Detect which cell encompasses the target text, then output its [X, Y] center coordinate. 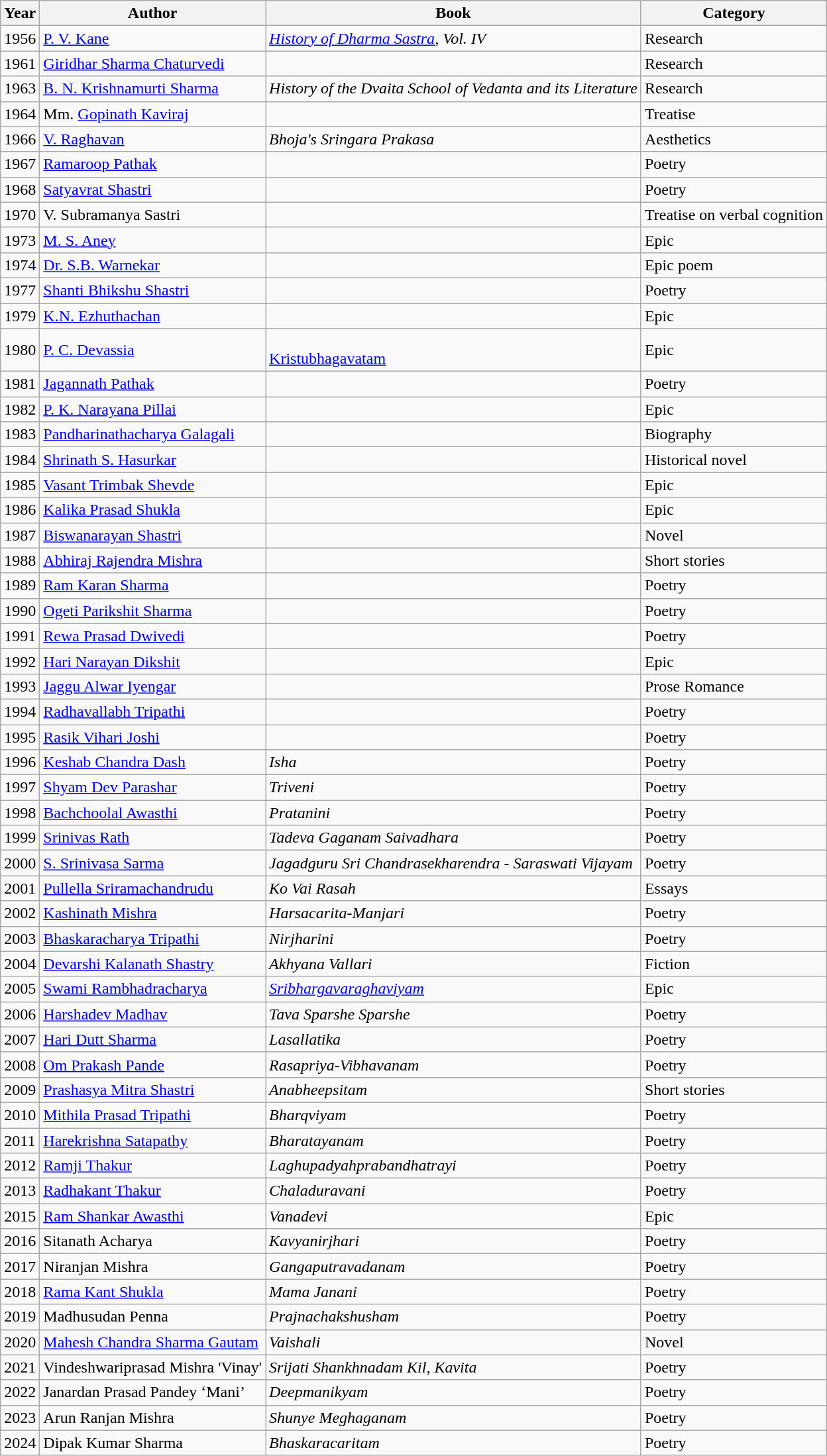
Dr. S.B. Warnekar [152, 265]
Vanadevi [453, 1216]
Om Prakash Pande [152, 1065]
Keshab Chandra Dash [152, 762]
Bhoja's Sringara Prakasa [453, 139]
Harsacarita-Manjari [453, 913]
Srinivas Rath [152, 838]
Bharqviyam [453, 1115]
Prajnachakshusham [453, 1317]
V. Subramanya Sastri [152, 215]
1999 [20, 838]
Shunye Meghaganam [453, 1418]
K.N. Ezhuthachan [152, 316]
Dipak Kumar Sharma [152, 1443]
Mahesh Chandra Sharma Gautam [152, 1342]
S. Srinivasa Sarma [152, 863]
Niranjan Mishra [152, 1267]
Lasallatika [453, 1039]
1979 [20, 316]
Radhavallabh Tripathi [152, 711]
Ram Karan Sharma [152, 586]
Sitanath Acharya [152, 1241]
2021 [20, 1367]
Laghupadyahprabandhatrayi [453, 1166]
1964 [20, 114]
1992 [20, 661]
1982 [20, 409]
Rasapriya-Vibhavanam [453, 1065]
Harshadev Madhav [152, 1014]
1989 [20, 586]
Biography [734, 435]
Mm. Gopinath Kaviraj [152, 114]
1986 [20, 510]
Aesthetics [734, 139]
2004 [20, 964]
2022 [20, 1392]
Kristubhagavatam [453, 350]
Hari Narayan Dikshit [152, 661]
2001 [20, 888]
Tadeva Gaganam Saivadhara [453, 838]
1991 [20, 636]
Arun Ranjan Mishra [152, 1418]
Shanti Bhikshu Shastri [152, 290]
Sribhargavaraghaviyam [453, 989]
Rasik Vihari Joshi [152, 737]
Author [152, 13]
History of Dharma Sastra, Vol. IV [453, 38]
Treatise [734, 114]
2000 [20, 863]
Ram Shankar Awasthi [152, 1216]
2003 [20, 939]
1970 [20, 215]
Bhaskaracaritam [453, 1443]
Treatise on verbal cognition [734, 215]
2018 [20, 1292]
2023 [20, 1418]
Swami Rambhadracharya [152, 989]
1997 [20, 788]
2007 [20, 1039]
Chaladuravani [453, 1191]
Epic poem [734, 265]
Giridhar Sharma Chaturvedi [152, 64]
Tava Sparshe Sparshe [453, 1014]
2017 [20, 1267]
Mithila Prasad Tripathi [152, 1115]
Jagannath Pathak [152, 384]
1973 [20, 240]
Year [20, 13]
Pratanini [453, 813]
Vaishali [453, 1342]
Triveni [453, 788]
P. C. Devassia [152, 350]
Historical novel [734, 460]
Srijati Shankhnadam Kil, Kavita [453, 1367]
Isha [453, 762]
1983 [20, 435]
1993 [20, 686]
1981 [20, 384]
1961 [20, 64]
1966 [20, 139]
Jaggu Alwar Iyengar [152, 686]
P. V. Kane [152, 38]
2009 [20, 1090]
Ogeti Parikshit Sharma [152, 611]
2016 [20, 1241]
Prose Romance [734, 686]
2005 [20, 989]
1995 [20, 737]
2010 [20, 1115]
Category [734, 13]
Rewa Prasad Dwivedi [152, 636]
B. N. Krishnamurti Sharma [152, 89]
1974 [20, 265]
P. K. Narayana Pillai [152, 409]
Satyavrat Shastri [152, 189]
1980 [20, 350]
Kalika Prasad Shukla [152, 510]
Pullella Sriramachandrudu [152, 888]
V. Raghavan [152, 139]
Akhyana Vallari [453, 964]
2015 [20, 1216]
Anabheepsitam [453, 1090]
2008 [20, 1065]
Bachchoolal Awasthi [152, 813]
1963 [20, 89]
1994 [20, 711]
Madhusudan Penna [152, 1317]
Shyam Dev Parashar [152, 788]
Abhiraj Rajendra Mishra [152, 560]
2019 [20, 1317]
Hari Dutt Sharma [152, 1039]
1988 [20, 560]
1968 [20, 189]
Kavyanirjhari [453, 1241]
Ramaroop Pathak [152, 164]
Shrinath S. Hasurkar [152, 460]
1998 [20, 813]
Ramji Thakur [152, 1166]
Essays [734, 888]
1987 [20, 535]
Prashasya Mitra Shastri [152, 1090]
Book [453, 13]
Ko Vai Rasah [453, 888]
Jagadguru Sri Chandrasekharendra - Saraswati Vijayam [453, 863]
Rama Kant Shukla [152, 1292]
Mama Janani [453, 1292]
Vindeshwariprasad Mishra 'Vinay' [152, 1367]
Kashinath Mishra [152, 913]
1977 [20, 290]
1984 [20, 460]
1967 [20, 164]
Pandharinathacharya Galagali [152, 435]
Janardan Prasad Pandey ‘Mani’ [152, 1392]
1990 [20, 611]
Devarshi Kalanath Shastry [152, 964]
Bhaskaracharya Tripathi [152, 939]
Vasant Trimbak Shevde [152, 485]
2024 [20, 1443]
2006 [20, 1014]
2012 [20, 1166]
Fiction [734, 964]
1985 [20, 485]
History of the Dvaita School of Vedanta and its Literature [453, 89]
1996 [20, 762]
1956 [20, 38]
Bharatayanam [453, 1140]
2011 [20, 1140]
Biswanarayan Shastri [152, 535]
Harekrishna Satapathy [152, 1140]
Deepmanikyam [453, 1392]
M. S. Aney [152, 240]
Radhakant Thakur [152, 1191]
2013 [20, 1191]
Nirjharini [453, 939]
Gangaputravadanam [453, 1267]
2020 [20, 1342]
2002 [20, 913]
